Provide the [X, Y] coordinate of the cell's center where the given text is located.  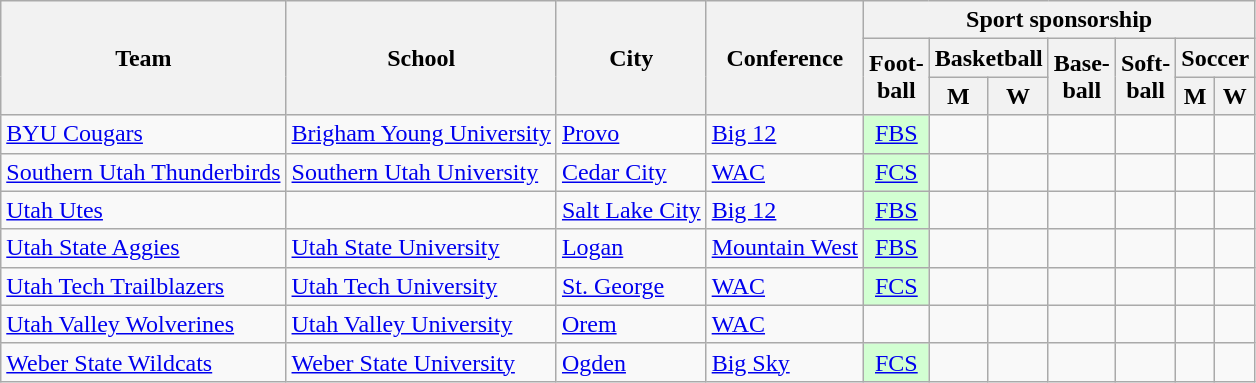
Utah Valley Wolverines [144, 324]
Soccer [1216, 58]
Logan [631, 248]
Southern Utah Thunderbirds [144, 172]
Utah Utes [144, 210]
Utah Valley University [421, 324]
Orem [631, 324]
Sport sponsorship [1060, 20]
Big Sky [784, 362]
Soft-ball [1145, 77]
Conference [784, 58]
Ogden [631, 362]
Utah State University [421, 248]
Salt Lake City [631, 210]
Basketball [988, 58]
Weber State University [421, 362]
Utah State Aggies [144, 248]
Utah Tech University [421, 286]
Provo [631, 134]
Mountain West [784, 248]
Brigham Young University [421, 134]
Weber State Wildcats [144, 362]
School [421, 58]
Team [144, 58]
BYU Cougars [144, 134]
Southern Utah University [421, 172]
Foot-ball [897, 77]
St. George [631, 286]
Utah Tech Trailblazers [144, 286]
City [631, 58]
Cedar City [631, 172]
Base-ball [1082, 77]
